Pinpoint the cell where the given text exists, returning its [X, Y] midpoint coordinate. 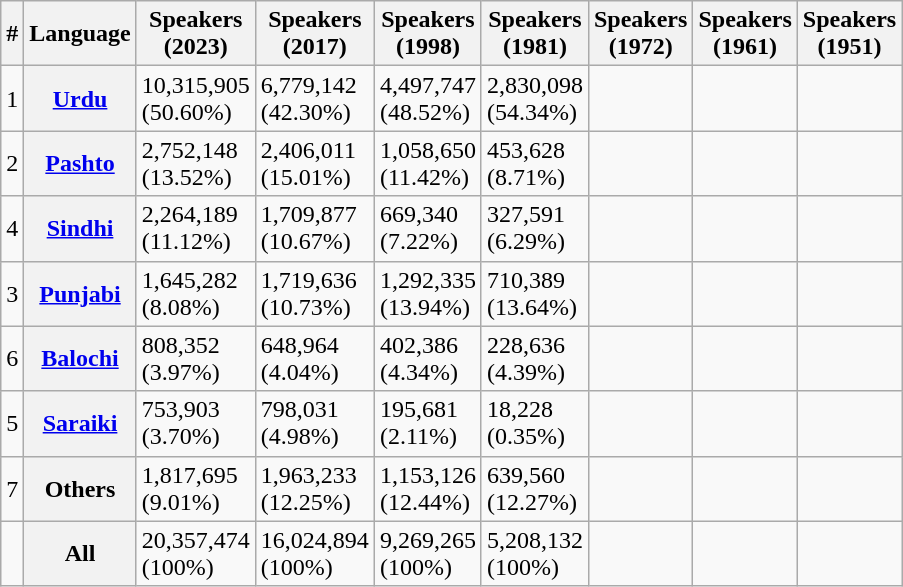
Speakers(1981) [534, 34]
2,264,189(11.12%) [196, 228]
5,208,132(100%) [534, 554]
Urdu [80, 98]
9,269,265(100%) [428, 554]
195,681(2.11%) [428, 424]
2,406,011(15.01%) [314, 164]
Speakers(2023) [196, 34]
3 [12, 294]
1,817,695(9.01%) [196, 488]
639,560(12.27%) [534, 488]
All [80, 554]
7 [12, 488]
2,752,148(13.52%) [196, 164]
# [12, 34]
1,058,650(11.42%) [428, 164]
753,903(3.70%) [196, 424]
Pashto [80, 164]
2,830,098(54.34%) [534, 98]
6 [12, 358]
16,024,894(100%) [314, 554]
2 [12, 164]
228,636(4.39%) [534, 358]
1 [12, 98]
1,645,282(8.08%) [196, 294]
18,228(0.35%) [534, 424]
Others [80, 488]
6,779,142(42.30%) [314, 98]
1,292,335(13.94%) [428, 294]
669,340(7.22%) [428, 228]
648,964(4.04%) [314, 358]
Saraiki [80, 424]
Speakers(1961) [745, 34]
710,389(13.64%) [534, 294]
Balochi [80, 358]
Language [80, 34]
1,719,636(10.73%) [314, 294]
327,591(6.29%) [534, 228]
4,497,747(48.52%) [428, 98]
453,628(8.71%) [534, 164]
Speakers(1951) [849, 34]
Sindhi [80, 228]
10,315,905(50.60%) [196, 98]
4 [12, 228]
402,386(4.34%) [428, 358]
Speakers(1998) [428, 34]
1,963,233(12.25%) [314, 488]
Speakers(2017) [314, 34]
Punjabi [80, 294]
808,352(3.97%) [196, 358]
Speakers(1972) [640, 34]
798,031(4.98%) [314, 424]
1,153,126(12.44%) [428, 488]
20,357,474(100%) [196, 554]
5 [12, 424]
1,709,877(10.67%) [314, 228]
